Pinpoint the cell where the given text exists, returning its [x, y] midpoint coordinate. 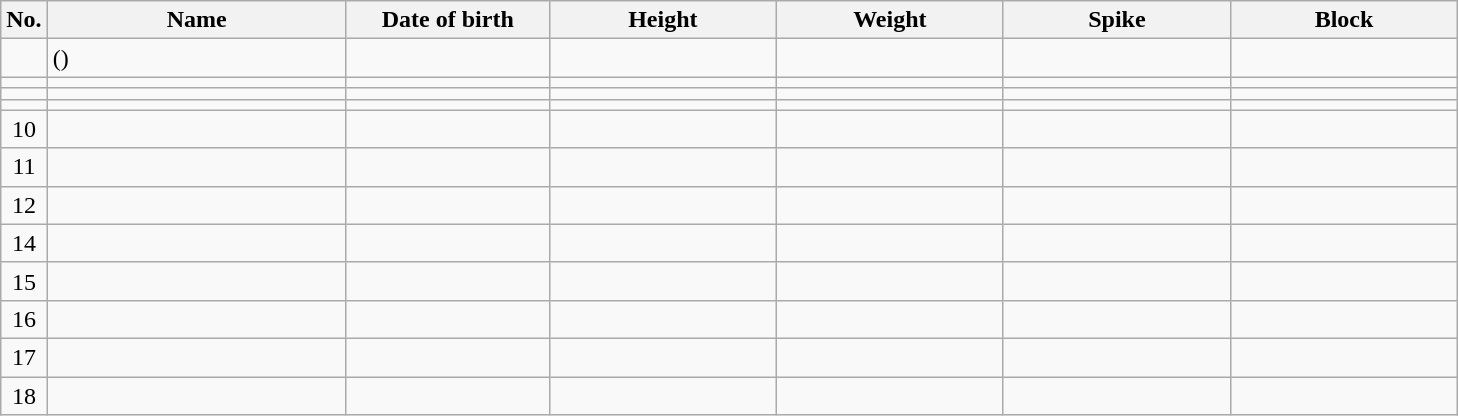
Spike [1116, 20]
16 [24, 319]
Height [662, 20]
14 [24, 243]
15 [24, 281]
17 [24, 357]
Block [1344, 20]
Date of birth [448, 20]
12 [24, 205]
10 [24, 129]
Weight [890, 20]
No. [24, 20]
Name [196, 20]
() [196, 58]
11 [24, 167]
18 [24, 395]
